Locate the cell with the specified text and output its (x, y) center coordinate. 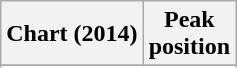
Peakposition (189, 34)
Chart (2014) (72, 34)
